Locate the cell with the specified text and output its (X, Y) center coordinate. 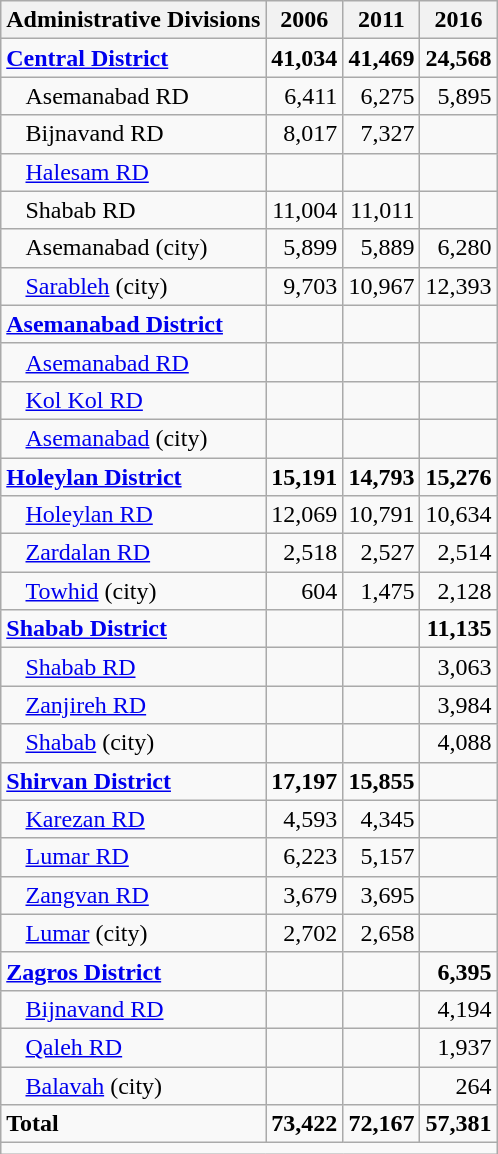
2,128 (458, 591)
3,063 (458, 667)
5,157 (382, 857)
3,695 (382, 895)
14,793 (382, 477)
2,514 (458, 553)
3,984 (458, 705)
Lumar RD (134, 857)
Halesam RD (134, 172)
2016 (458, 20)
5,895 (458, 96)
Zagros District (134, 971)
4,194 (458, 1009)
Total (134, 1124)
10,791 (382, 515)
7,327 (382, 134)
15,191 (304, 477)
264 (458, 1085)
Balavah (city) (134, 1085)
24,568 (458, 58)
2,702 (304, 933)
2,658 (382, 933)
1,937 (458, 1047)
12,393 (458, 286)
41,469 (382, 58)
Towhid (city) (134, 591)
2,518 (304, 553)
3,679 (304, 895)
Central District (134, 58)
11,011 (382, 210)
Zardalan RD (134, 553)
6,411 (304, 96)
6,275 (382, 96)
4,345 (382, 819)
2011 (382, 20)
Qaleh RD (134, 1047)
Sarableh (city) (134, 286)
604 (304, 591)
6,223 (304, 857)
15,855 (382, 781)
Kol Kol RD (134, 400)
2006 (304, 20)
4,088 (458, 743)
Shirvan District (134, 781)
4,593 (304, 819)
Holeylan RD (134, 515)
41,034 (304, 58)
Shabab (city) (134, 743)
Zangvan RD (134, 895)
Shabab District (134, 629)
Zanjireh RD (134, 705)
9,703 (304, 286)
17,197 (304, 781)
11,004 (304, 210)
Asemanabad District (134, 324)
12,069 (304, 515)
8,017 (304, 134)
15,276 (458, 477)
10,634 (458, 515)
Administrative Divisions (134, 20)
57,381 (458, 1124)
5,889 (382, 248)
73,422 (304, 1124)
10,967 (382, 286)
72,167 (382, 1124)
Karezan RD (134, 819)
2,527 (382, 553)
5,899 (304, 248)
6,280 (458, 248)
Lumar (city) (134, 933)
Holeylan District (134, 477)
1,475 (382, 591)
6,395 (458, 971)
11,135 (458, 629)
